From the cell containing the given text, extract its center point as [x, y] coordinate. 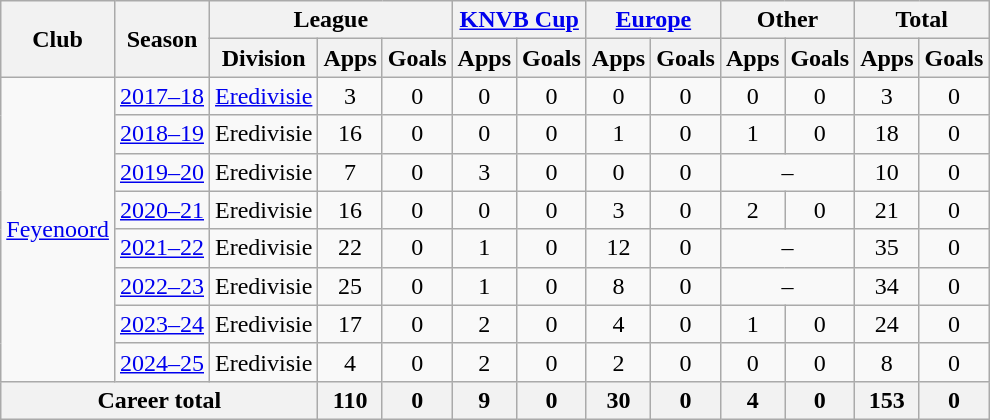
KNVB Cup [519, 20]
Other [787, 20]
Europe [653, 20]
110 [350, 400]
24 [887, 324]
9 [484, 400]
2020–21 [162, 210]
Season [162, 39]
2021–22 [162, 248]
22 [350, 248]
25 [350, 286]
League [332, 20]
2022–23 [162, 286]
17 [350, 324]
35 [887, 248]
34 [887, 286]
2018–19 [162, 134]
18 [887, 134]
30 [618, 400]
153 [887, 400]
Feyenoord [58, 229]
Division [264, 58]
2017–18 [162, 96]
Career total [160, 400]
7 [350, 172]
21 [887, 210]
Club [58, 39]
12 [618, 248]
2019–20 [162, 172]
10 [887, 172]
Total [922, 20]
2024–25 [162, 362]
2023–24 [162, 324]
